Pinpoint the cell where the given text exists, returning its [X, Y] midpoint coordinate. 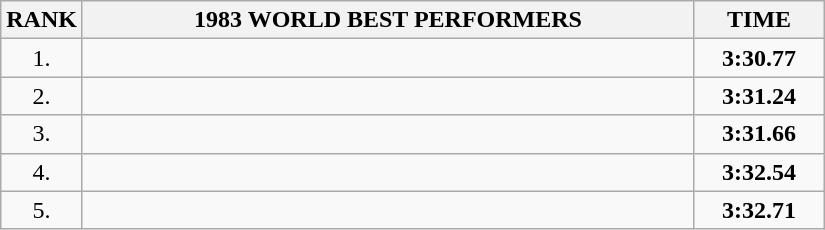
3:31.24 [760, 96]
3:32.71 [760, 210]
1983 WORLD BEST PERFORMERS [388, 20]
3. [42, 134]
TIME [760, 20]
5. [42, 210]
3:30.77 [760, 58]
3:32.54 [760, 172]
1. [42, 58]
3:31.66 [760, 134]
RANK [42, 20]
4. [42, 172]
2. [42, 96]
